Detect which cell encompasses the target text, then output its (x, y) center coordinate. 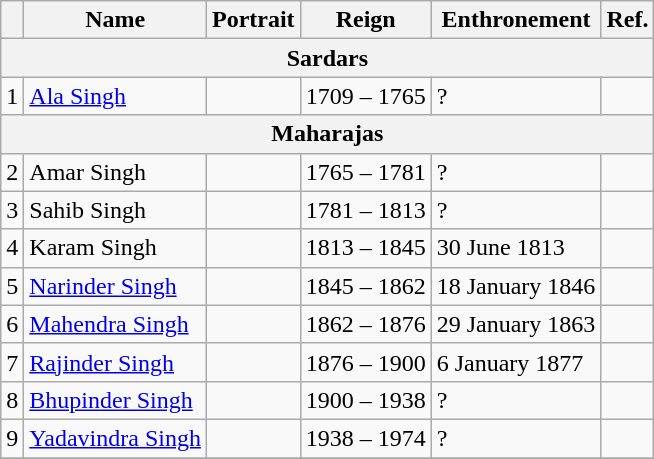
Name (116, 20)
7 (12, 362)
1876 – 1900 (366, 362)
1845 – 1862 (366, 286)
6 January 1877 (516, 362)
3 (12, 210)
Rajinder Singh (116, 362)
1813 – 1845 (366, 248)
30 June 1813 (516, 248)
Ala Singh (116, 96)
Narinder Singh (116, 286)
5 (12, 286)
1900 – 1938 (366, 400)
Sardars (328, 58)
1 (12, 96)
Sahib Singh (116, 210)
Enthronement (516, 20)
29 January 1863 (516, 324)
Bhupinder Singh (116, 400)
Maharajas (328, 134)
Yadavindra Singh (116, 438)
18 January 1846 (516, 286)
9 (12, 438)
Ref. (628, 20)
1938 – 1974 (366, 438)
6 (12, 324)
4 (12, 248)
8 (12, 400)
Mahendra Singh (116, 324)
1709 – 1765 (366, 96)
Portrait (253, 20)
Reign (366, 20)
Karam Singh (116, 248)
1781 – 1813 (366, 210)
1862 – 1876 (366, 324)
2 (12, 172)
Amar Singh (116, 172)
1765 – 1781 (366, 172)
